Output the (x, y) coordinate of the center of the cell containing the given text.  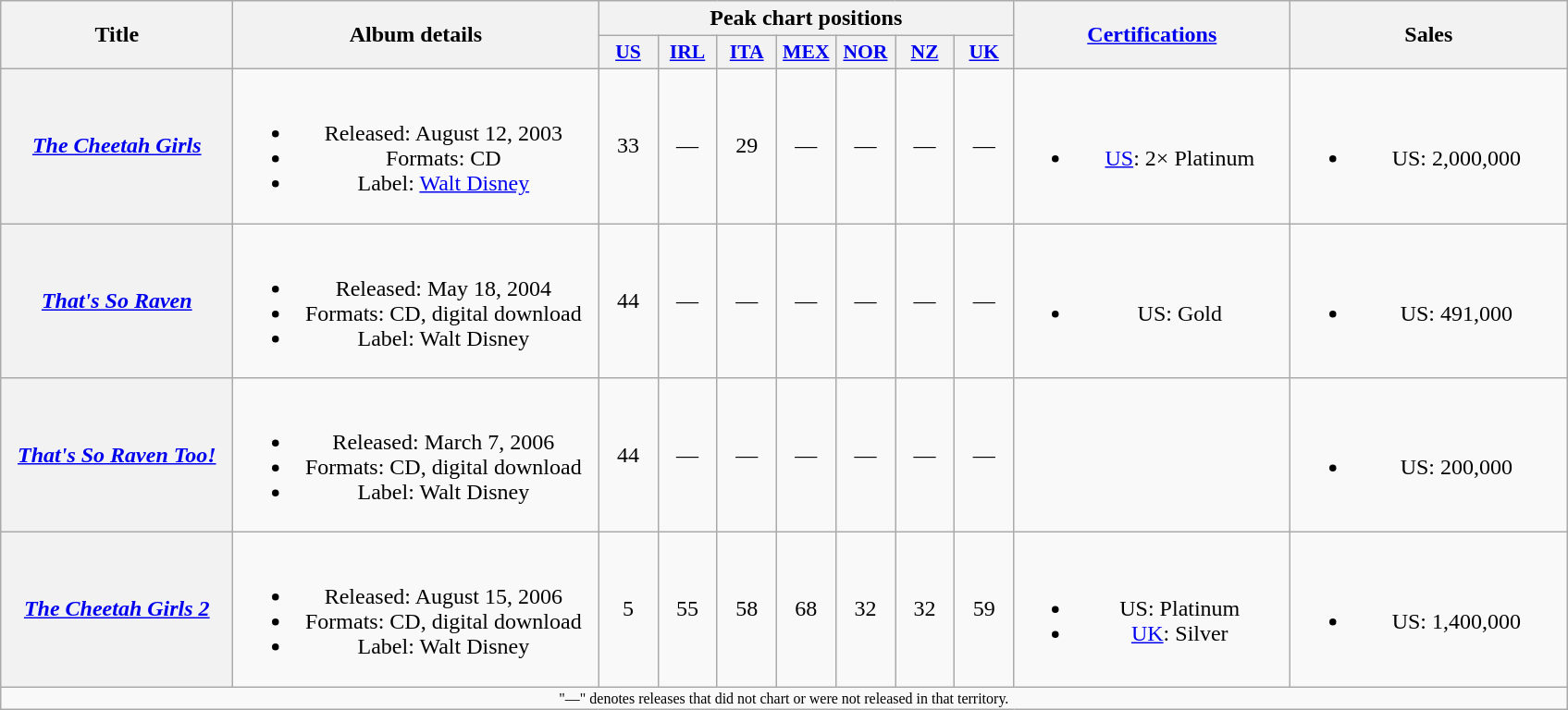
29 (747, 146)
US: 491,000 (1428, 301)
That's So Raven Too! (117, 455)
The Cheetah Girls 2 (117, 610)
US (628, 53)
IRL (687, 53)
MEX (806, 53)
Released: August 15, 2006Formats: CD, digital downloadLabel: Walt Disney (416, 610)
Certifications (1153, 35)
US: 1,400,000 (1428, 610)
Released: August 12, 2003Formats: CDLabel: Walt Disney (416, 146)
US: PlatinumUK: Silver (1153, 610)
"—" denotes releases that did not chart or were not released in that territory. (784, 698)
ITA (747, 53)
Peak chart positions (807, 18)
59 (984, 610)
55 (687, 610)
UK (984, 53)
Released: March 7, 2006Formats: CD, digital downloadLabel: Walt Disney (416, 455)
Sales (1428, 35)
US: Gold (1153, 301)
The Cheetah Girls (117, 146)
US: 200,000 (1428, 455)
That's So Raven (117, 301)
NOR (865, 53)
US: 2× Platinum (1153, 146)
US: 2,000,000 (1428, 146)
5 (628, 610)
Title (117, 35)
Album details (416, 35)
58 (747, 610)
33 (628, 146)
Released: May 18, 2004Formats: CD, digital downloadLabel: Walt Disney (416, 301)
NZ (925, 53)
68 (806, 610)
